Identify which cell holds the provided text, then report its [X, Y] central coordinate. 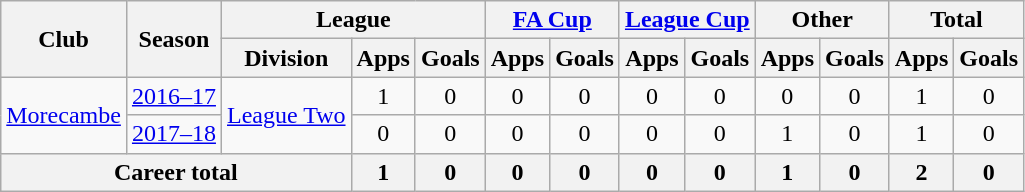
2 [921, 172]
League [353, 20]
Division [286, 58]
2017–18 [174, 134]
League Cup [687, 20]
FA Cup [552, 20]
Morecambe [64, 115]
Club [64, 39]
League Two [286, 115]
2016–17 [174, 96]
Total [956, 20]
Season [174, 39]
Career total [176, 172]
Other [822, 20]
